From the cell containing the given text, extract its center point as (X, Y) coordinate. 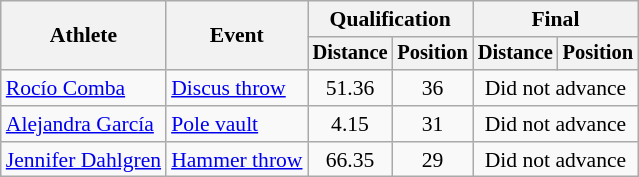
51.36 (350, 88)
Athlete (84, 36)
Rocío Comba (84, 88)
Alejandra García (84, 124)
36 (432, 88)
4.15 (350, 124)
Pole vault (236, 124)
Qualification (390, 19)
Final (556, 19)
Event (236, 36)
31 (432, 124)
Discus throw (236, 88)
